Capture the cell that displays the provided text and extract its [X, Y] central coordinate. 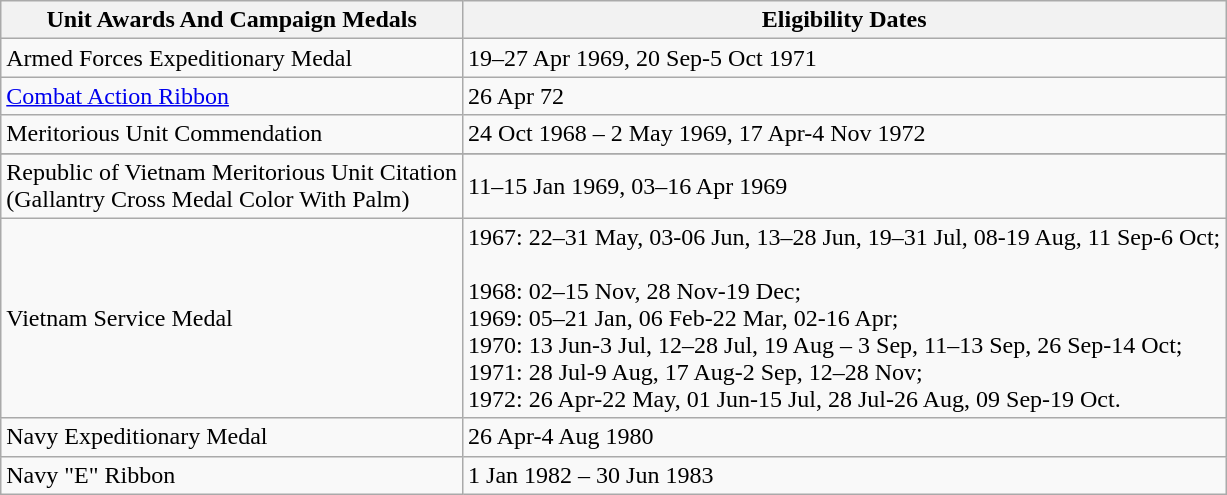
24 Oct 1968 – 2 May 1969, 17 Apr-4 Nov 1972 [844, 134]
26 Apr-4 Aug 1980 [844, 437]
11–15 Jan 1969, 03–16 Apr 1969 [844, 186]
19–27 Apr 1969, 20 Sep-5 Oct 1971 [844, 58]
Republic of Vietnam Meritorious Unit Citation(Gallantry Cross Medal Color With Palm) [232, 186]
Navy Expeditionary Medal [232, 437]
1 Jan 1982 – 30 Jun 1983 [844, 475]
Combat Action Ribbon [232, 96]
Armed Forces Expeditionary Medal [232, 58]
Meritorious Unit Commendation [232, 134]
26 Apr 72 [844, 96]
Eligibility Dates [844, 20]
Unit Awards And Campaign Medals [232, 20]
Vietnam Service Medal [232, 318]
Navy "E" Ribbon [232, 475]
